Scan for the cell matching the given text and deliver its [X, Y] coordinate at center. 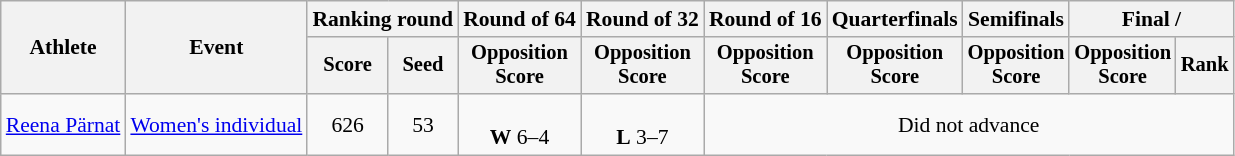
Event [216, 48]
Rank [1205, 66]
W 6–4 [520, 124]
Reena Pärnat [64, 124]
Athlete [64, 48]
Quarterfinals [895, 19]
Score [348, 66]
Ranking round [382, 19]
Round of 64 [520, 19]
L 3–7 [642, 124]
626 [348, 124]
Women's individual [216, 124]
Final / [1151, 19]
53 [423, 124]
Round of 32 [642, 19]
Round of 16 [766, 19]
Did not advance [969, 124]
Seed [423, 66]
Semifinals [1016, 19]
